Detect which cell encompasses the target text, then output its (X, Y) center coordinate. 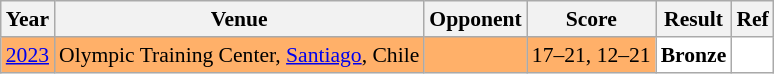
Opponent (476, 19)
Result (694, 19)
Year (28, 19)
Olympic Training Center, Santiago, Chile (239, 55)
Score (592, 19)
Ref (752, 19)
2023 (28, 55)
Venue (239, 19)
17–21, 12–21 (592, 55)
Bronze (694, 55)
